Output the (X, Y) coordinate of the center of the cell containing the given text.  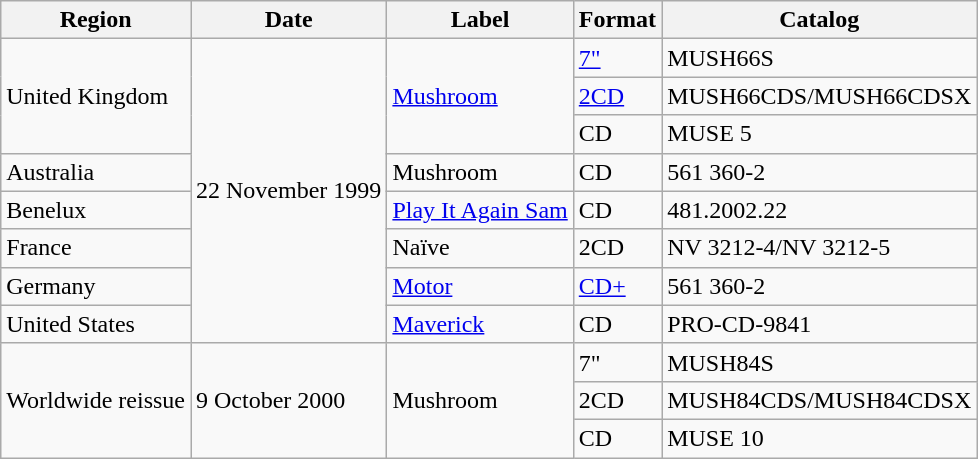
22 November 1999 (288, 191)
Play It Again Sam (480, 210)
United Kingdom (96, 96)
Naïve (480, 248)
Motor (480, 286)
MUSH66CDS/MUSH66CDSX (820, 96)
Maverick (480, 324)
France (96, 248)
Format (617, 20)
PRO-CD-9841 (820, 324)
MUSH66S (820, 58)
MUSH84CDS/MUSH84CDSX (820, 400)
MUSE 5 (820, 134)
Label (480, 20)
Australia (96, 172)
481.2002.22 (820, 210)
MUSH84S (820, 362)
Region (96, 20)
9 October 2000 (288, 400)
MUSE 10 (820, 438)
Germany (96, 286)
United States (96, 324)
Date (288, 20)
Worldwide reissue (96, 400)
NV 3212-4/NV 3212-5 (820, 248)
Catalog (820, 20)
CD+ (617, 286)
Benelux (96, 210)
